From the cell containing the given text, extract its center point as (x, y) coordinate. 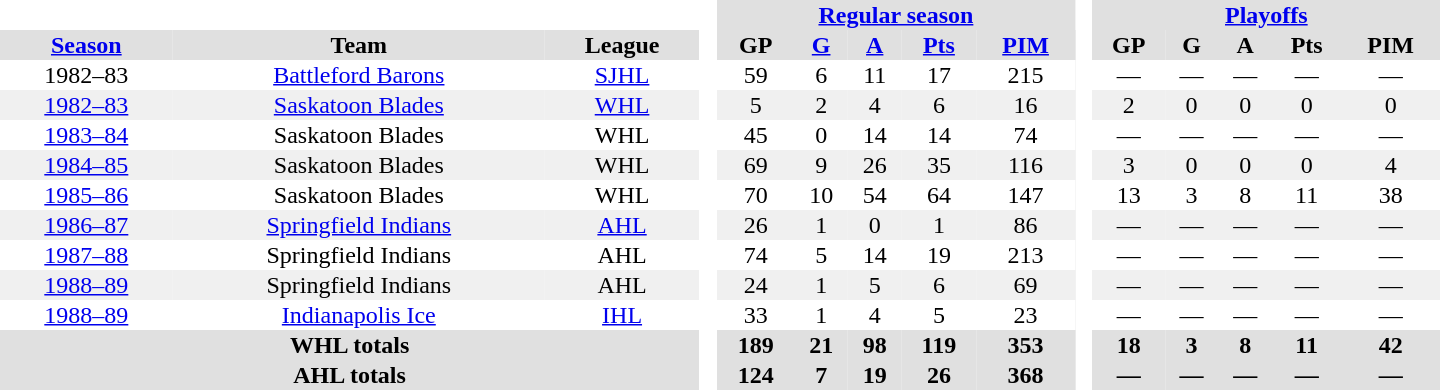
116 (1026, 165)
368 (1026, 375)
189 (756, 345)
Season (86, 45)
45 (756, 135)
1984–85 (86, 165)
1987–88 (86, 255)
9 (821, 165)
Regular season (896, 15)
10 (821, 195)
59 (756, 75)
70 (756, 195)
86 (1026, 225)
SJHL (622, 75)
1986–87 (86, 225)
38 (1390, 195)
35 (940, 165)
AHL totals (350, 375)
23 (1026, 315)
21 (821, 345)
IHL (622, 315)
Battleford Barons (359, 75)
League (622, 45)
18 (1129, 345)
17 (940, 75)
Team (359, 45)
1985–86 (86, 195)
24 (756, 285)
Playoffs (1266, 15)
64 (940, 195)
119 (940, 345)
42 (1390, 345)
1983–84 (86, 135)
215 (1026, 75)
147 (1026, 195)
213 (1026, 255)
98 (875, 345)
13 (1129, 195)
353 (1026, 345)
WHL totals (350, 345)
7 (821, 375)
124 (756, 375)
54 (875, 195)
Indianapolis Ice (359, 315)
33 (756, 315)
16 (1026, 105)
